Provide the [x, y] coordinate of the cell's center where the given text is located.  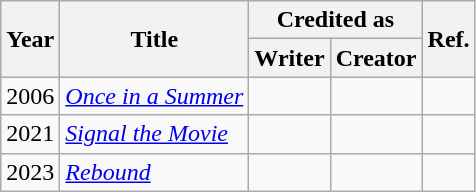
Signal the Movie [154, 134]
Writer [290, 58]
Ref. [448, 39]
Title [154, 39]
Creator [376, 58]
Year [30, 39]
2021 [30, 134]
2006 [30, 96]
Credited as [336, 20]
2023 [30, 172]
Rebound [154, 172]
Once in a Summer [154, 96]
